Determine the [X, Y] coordinate at the center of the cell enclosing the given text.  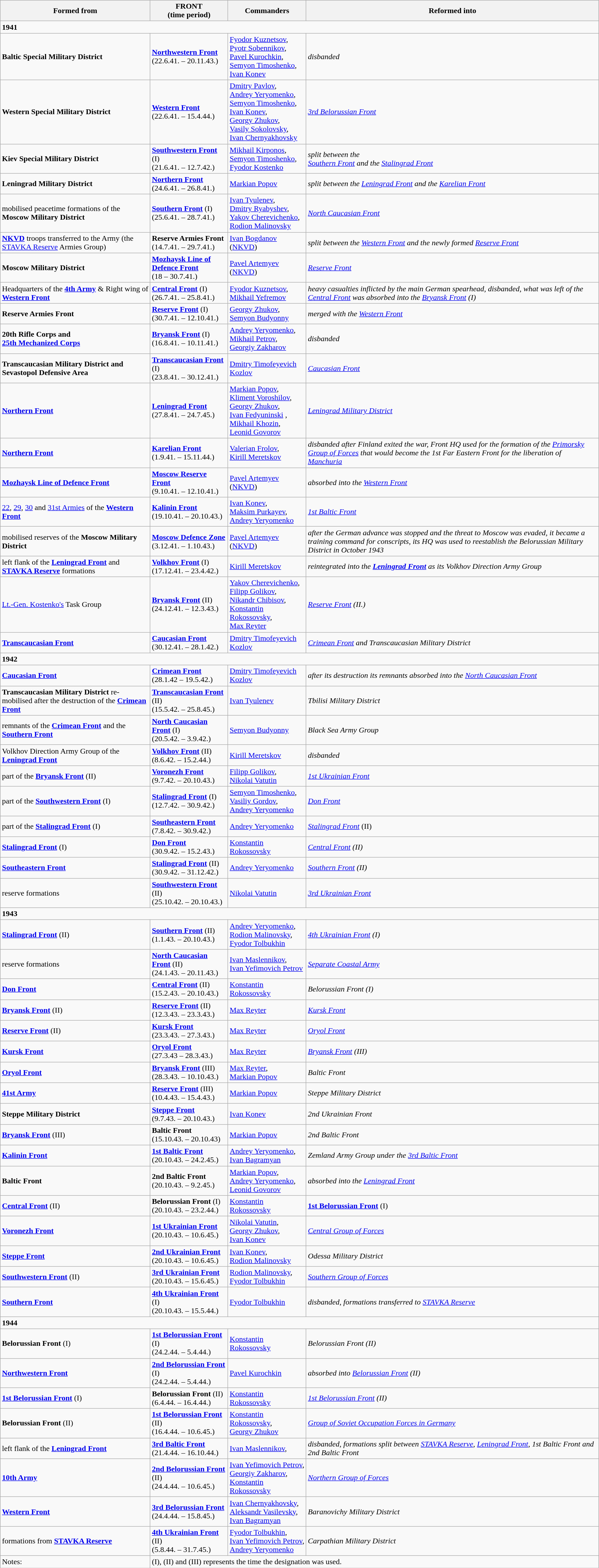
Max Reyter,Markian Popov [267, 1072]
Southwestern Front (I)(21.6.41. – 12.7.42.) [189, 159]
3rd Belorussian Front [452, 112]
3rd Ukrainian Front [452, 893]
North Caucasian Front (II)(24.1.43. – 20.11.43.) [189, 964]
Odessa Military District [452, 1256]
2nd Ukrainian Front(20.10.43. – 10.6.45.) [189, 1256]
Western Special Military District [75, 112]
41st Army [75, 1093]
1942 [299, 659]
Lt.-Gen. Kostenko's Task Group [75, 604]
Kiev Special Military District [75, 159]
Western Front [75, 1511]
Nikolai Vatutin,Georgy Zhukov,Ivan Konev [267, 1231]
Southern Front (II)(1.1.43. – 20.10.43.) [189, 935]
remnants of the Crimean Front and the Southern Front [75, 730]
1943 [299, 914]
Stalingrad Front (II)(30.9.42. – 31.12.42.) [189, 868]
1st Ukrainian Front [452, 776]
Moscow Reserve Front(9.10.41. – 12.10.41.) [189, 482]
Fyodor Tolbukhin [267, 1302]
merged with the Western Front [452, 313]
left flank of the Leningrad Front and STAVKA Reserve formations [75, 567]
22, 29, 30 and 31st Armies of the Western Front [75, 512]
Southern Front [75, 1302]
Pavel Kurochkin [267, 1373]
Valerian Frolov,Kirill Meretskov [267, 453]
Transcaucasian Front (II)(15.5.42. – 25.8.45.) [189, 701]
Central Front (II)(15.2.43. – 20.10.43.) [189, 989]
Ivan Konev,Maksim Purkayev,Andrey Yeryomenko [267, 512]
Bryansk Front (I)(16.8.41. – 10.11.41.) [189, 339]
Reserve Front (II) [75, 1031]
Southern Front (I)(25.6.41. – 28.7.41.) [189, 213]
10th Army [75, 1478]
Kalinin Front(19.10.41. – 20.10.43.) [189, 512]
3rd Belorussian Front(24.4.44. – 15.8.45.) [189, 1511]
Transcaucasian Military District and Sevastopol Defensive Area [75, 368]
Northern Front(24.6.41. – 26.8.41.) [189, 184]
Ivan Konev,Rodion Malinovsky [267, 1256]
Mikhail Kirponos,Semyon Timoshenko,Fyodor Kostenko [267, 159]
Reserve Front [452, 268]
Northwestern Front [75, 1373]
Andrey Yeryomenko,Ivan Bagramyan [267, 1156]
mobilised peacetime formations of theMoscow Military District [75, 213]
1941 [299, 27]
Mozhaysk Line of Defence Front(18 – 30.7.41.) [189, 268]
4th Ukrainian Front (I)(20.10.43. – 15.5.44.) [189, 1302]
Georgy Zhukov,Semyon Budyonny [267, 313]
Commanders [267, 11]
Stalingrad Front (I) [75, 847]
Transcaucasian Front [75, 643]
20th Rifle Corps and25th Mechanized Corps [75, 339]
Moscow Military District [75, 268]
Yakov Cherevichenko,Filipp Golikov,Nikandr Chibisov,Konstantin Rokossovsky,Max Reyter [267, 604]
disbanded, formations split between STAVKA Reserve, Leningrad Front, 1st Baltic Front and 2nd Baltic Front [452, 1448]
Tbilisi Military District [452, 701]
Western Front(22.6.41. – 15.4.44.) [189, 112]
2nd Ukrainian Front [452, 1114]
Steppe Front(9.7.43. – 20.10.43.) [189, 1114]
absorbed into the Leningrad Front [452, 1180]
disbanded, formations transferred to STAVKA Reserve [452, 1302]
1st Ukrainian Front(20.10.43. – 10.6.45.) [189, 1231]
Bryansk Front (III)(28.3.43. – 10.10.43.) [189, 1072]
Reformed into [452, 11]
Crimean Front(28.1.42 – 19.5.42.) [189, 675]
Andrey Yeryomenko,Mikhail Petrov,Georgiy Zakharov [267, 339]
absorbed into Belorussian Front (II) [452, 1373]
Leningrad Front(27.8.41. – 24.7.45.) [189, 411]
absorbed into the Western Front [452, 482]
Carpathian Military District [452, 1541]
part of the Southwestern Front (I) [75, 801]
Steppe Front [75, 1256]
(I), (II) and (III) represents the time the designation was used. [374, 1562]
Nikolai Vatutin [267, 893]
Southwestern Front (II) [75, 1277]
Ivan Bogdanov(NKVD) [267, 242]
Southwestern Front (II)(25.10.42. – 20.10.43.) [189, 893]
1st Baltic Front [452, 512]
Group of Soviet Occupation Forces in Germany [452, 1423]
Oryol Front(27.3.43 – 28.3.43.) [189, 1051]
Southern Front (II) [452, 868]
Bryansk Front (II)(24.12.41. – 12.3.43.) [189, 604]
Transcaucasian Military District re-mobilised after the destruction of the Crimean Front [75, 701]
Kursk Front(23.3.43. – 27.3.43.) [189, 1031]
Belorussian Front (I)(20.10.43. – 23.2.44.) [189, 1206]
formations from STAVKA Reserve [75, 1541]
Southeastern Front [75, 868]
4th Ukrainian Front (I) [452, 935]
Bryansk Front (II) [75, 1010]
Ivan Chernyakhovsky,Aleksandr Vasilevsky,Ivan Bagramyan [267, 1511]
Baltic Special Military District [75, 57]
Ivan Maslennikov, [267, 1448]
Stalingrad Front (I)(12.7.42. – 30.9.42.) [189, 801]
Voronezh Front [75, 1231]
split between theSouthern Front and the Stalingrad Front [452, 159]
Voronezh Front(9.7.42. – 20.10.43.) [189, 776]
North Caucasian Front (I)(20.5.42. – 3.9.42.) [189, 730]
Karelian Front(1.9.41. – 15.11.44.) [189, 453]
Kalinin Front [75, 1156]
Southeastern Front(7.8.42. – 30.9.42.) [189, 826]
1944 [299, 1323]
Southern Group of Forces [452, 1277]
Central Group of Forces [452, 1231]
Reserve Front (III)(10.4.43. – 15.4.43.) [189, 1093]
Markian Popov,Andrey Yeryomenko,Leonid Govorov [267, 1180]
Volkhov Direction Army Group of the Leningrad Front [75, 755]
Headquarters of the 4th Army & Right wing of Western Front [75, 293]
Reserve Armies Front [75, 313]
Separate Coastal Army [452, 964]
Fyodor Kuznetsov,Mikhail Yefremov [267, 293]
Reserve Front (I)(30.7.41. – 12.10.41.) [189, 313]
3rd Ukrainian Front(20.10.43. – 15.6.45.) [189, 1277]
Fyodor Tolbukhin,Ivan Yefimovich Petrov,Andrey Yeryomenko [267, 1541]
Crimean Front and Transcaucasian Military District [452, 643]
Central Front (I)(26.7.41. – 25.8.41.) [189, 293]
2nd Baltic Front [452, 1134]
4th Ukrainian Front (II)(5.8.44. – 31.7.45.) [189, 1541]
Mozhaysk Line of Defence Front [75, 482]
Ivan Maslennikov,Ivan Yefimovich Petrov [267, 964]
split between the Leningrad Front and the Karelian Front [452, 184]
Volkhov Front (I)(17.12.41. – 23.4.42.) [189, 567]
1st Belorussian Front (I)(24.2.44. – 5.4.44.) [189, 1344]
heavy casualties inflicted by the main German spearhead, disbanded, what was left of the Central Front was absorbed into the Bryansk Front (I) [452, 293]
Don Front(30.9.42. – 15.2.43.) [189, 847]
Northwestern Front(22.6.41. – 20.11.43.) [189, 57]
2nd Belorussian Front (I)(24.2.44. – 5.4.44.) [189, 1373]
left flank of the Leningrad Front [75, 1448]
Moscow Defence Zone(3.12.41. – 1.10.43.) [189, 541]
reintegrated into the Leningrad Front as its Volkhov Direction Army Group [452, 567]
2nd Belorussian Front (II)(24.4.44. – 10.6.45.) [189, 1478]
North Caucasian Front [452, 213]
Reserve Front (II.) [452, 604]
Ivan Yefimovich Petrov,Georgiy Zakharov,Konstantin Rokossovsky [267, 1478]
part of the Bryansk Front (II) [75, 776]
part of the Stalingrad Front (I) [75, 826]
Reserve Armies Front(14.7.41. – 29.7.41.) [189, 242]
Ivan Tyulenev [267, 701]
Transcaucasian Front (I)(23.8.41. – 30.12.41.) [189, 368]
Volkhov Front (II)(8.6.42. – 15.2.44.) [189, 755]
Belorussian Front (II)(6.4.44. – 16.4.44.) [189, 1398]
NKVD troops transferred to the Army (the STAVKA Reserve Armies Group) [75, 242]
mobilised reserves of the Moscow Military District [75, 541]
Ivan Tyulenev,Dmitry Ryabyshev,Yakov Cherevichenko,Rodion Malinovsky [267, 213]
Konstantin Rokossovsky,Georgy Zhukov [267, 1423]
Reserve Front (II)(12.3.43. – 23.3.43.) [189, 1010]
Formed from [75, 11]
Dmitry Pavlov,Andrey Yeryomenko,Semyon Timoshenko,Ivan Konev,Georgy Zhukov,Vasily Sokolovsky,Ivan Chernyakhovsky [267, 112]
1st Belorussian Front (II) [452, 1398]
Zemland Army Group under the 3rd Baltic Front [452, 1156]
Fyodor Kuznetsov,Pyotr Sobennikov,Pavel Kurochkin,Semyon Timoshenko, Ivan Konev [267, 57]
Semyon Timoshenko,Vasiliy Gordov,Andrey Yeryomenko [267, 801]
Black Sea Army Group [452, 730]
Rodion Malinovsky,Fyodor Tolbukhin [267, 1277]
1st Baltic Front(20.10.43. – 24.2.45.) [189, 1156]
Caucasian Front(30.12.41. – 28.1.42.) [189, 643]
Markian Popov,Kliment Voroshilov,Georgy Zhukov,Ivan Fedyuninski ,Mikhail Khozin,Leonid Govorov [267, 411]
Ivan Konev [267, 1114]
Baranovichy Military District [452, 1511]
Notes: [75, 1562]
split between the Western Front and the newly formed Reserve Front [452, 242]
3rd Baltic Front(21.4.44. – 16.10.44.) [189, 1448]
Baltic Front(15.10.43. – 20.10.43) [189, 1134]
after its destruction its remnants absorbed into the North Caucasian Front [452, 675]
2nd Baltic Front(20.10.43. – 9.2.45.) [189, 1180]
Northern Group of Forces [452, 1478]
Filipp Golikov,Nikolai Vatutin [267, 776]
Andrey Yeryomenko,Rodion Malinovsky,Fyodor Tolbukhin [267, 935]
1st Belorussian Front (II)(16.4.44. – 10.6.45.) [189, 1423]
Semyon Budyonny [267, 730]
FRONT(time period) [189, 11]
